Provide the [x, y] coordinate of the cell's center where the given text is located.  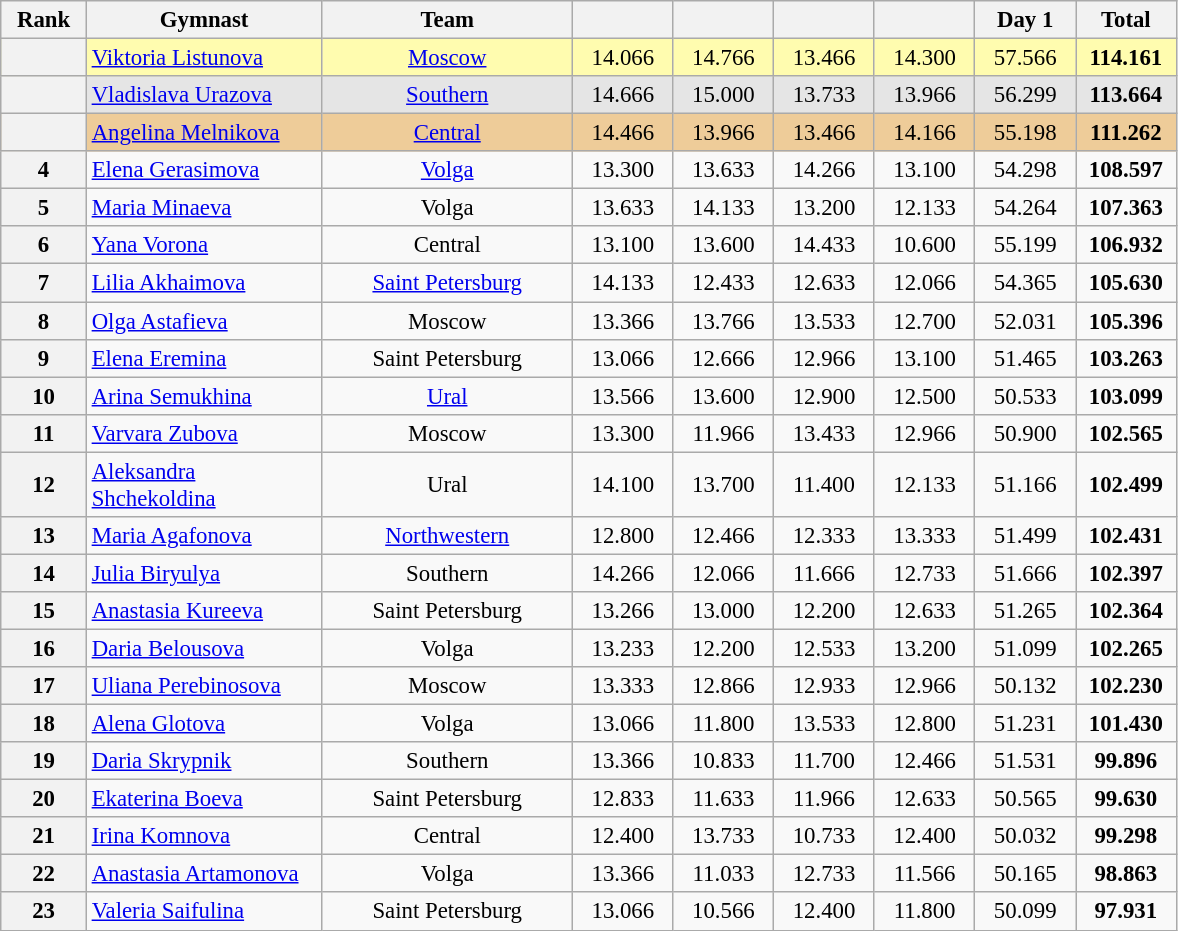
Uliana Perebinosova [204, 686]
Aleksandra Shchekoldina [204, 484]
51.099 [1026, 648]
51.531 [1026, 761]
Angelina Melnikova [204, 133]
107.363 [1126, 208]
51.666 [1026, 573]
14.066 [624, 58]
99.630 [1126, 799]
Total [1126, 20]
14.766 [724, 58]
56.299 [1026, 95]
19 [44, 761]
50.533 [1026, 396]
108.597 [1126, 170]
11.700 [824, 761]
51.166 [1026, 484]
13.266 [624, 611]
Maria Agafonova [204, 536]
21 [44, 836]
12.500 [924, 396]
11 [44, 433]
14.100 [624, 484]
102.565 [1126, 433]
Alena Glotova [204, 724]
13.700 [724, 484]
Irina Komnova [204, 836]
114.161 [1126, 58]
57.566 [1026, 58]
13.000 [724, 611]
12.433 [724, 283]
14.433 [824, 245]
Anastasia Kureeva [204, 611]
14.166 [924, 133]
14.300 [924, 58]
12.700 [924, 321]
98.863 [1126, 874]
Ekaterina Boeva [204, 799]
Julia Biryulya [204, 573]
14.666 [624, 95]
13.433 [824, 433]
11.666 [824, 573]
105.630 [1126, 283]
12.666 [724, 358]
17 [44, 686]
10.566 [724, 912]
11.566 [924, 874]
14.466 [624, 133]
51.465 [1026, 358]
106.932 [1126, 245]
102.431 [1126, 536]
12.900 [824, 396]
6 [44, 245]
Elena Gerasimova [204, 170]
12.933 [824, 686]
13.766 [724, 321]
50.032 [1026, 836]
13.233 [624, 648]
Daria Skrypnik [204, 761]
50.565 [1026, 799]
10 [44, 396]
Rank [44, 20]
102.499 [1126, 484]
55.199 [1026, 245]
11.033 [724, 874]
105.396 [1126, 321]
11.400 [824, 484]
Vladislava Urazova [204, 95]
12.533 [824, 648]
51.499 [1026, 536]
12.333 [824, 536]
Daria Belousova [204, 648]
20 [44, 799]
10.733 [824, 836]
10.600 [924, 245]
113.664 [1126, 95]
101.430 [1126, 724]
102.230 [1126, 686]
12 [44, 484]
51.231 [1026, 724]
15.000 [724, 95]
18 [44, 724]
54.264 [1026, 208]
13 [44, 536]
99.896 [1126, 761]
Varvara Zubova [204, 433]
12.866 [724, 686]
50.165 [1026, 874]
99.298 [1126, 836]
54.365 [1026, 283]
50.132 [1026, 686]
9 [44, 358]
103.099 [1126, 396]
4 [44, 170]
102.364 [1126, 611]
50.900 [1026, 433]
Olga Astafieva [204, 321]
Team [448, 20]
15 [44, 611]
Viktoria Listunova [204, 58]
Elena Eremina [204, 358]
51.265 [1026, 611]
97.931 [1126, 912]
22 [44, 874]
Anastasia Artamonova [204, 874]
7 [44, 283]
103.263 [1126, 358]
11.633 [724, 799]
10.833 [724, 761]
5 [44, 208]
102.265 [1126, 648]
Day 1 [1026, 20]
12.833 [624, 799]
Valeria Saifulina [204, 912]
16 [44, 648]
111.262 [1126, 133]
102.397 [1126, 573]
23 [44, 912]
13.566 [624, 396]
50.099 [1026, 912]
8 [44, 321]
Northwestern [448, 536]
14 [44, 573]
54.298 [1026, 170]
Arina Semukhina [204, 396]
Maria Minaeva [204, 208]
Lilia Akhaimova [204, 283]
Gymnast [204, 20]
52.031 [1026, 321]
Yana Vorona [204, 245]
55.198 [1026, 133]
